Detect which cell encompasses the target text, then output its (X, Y) center coordinate. 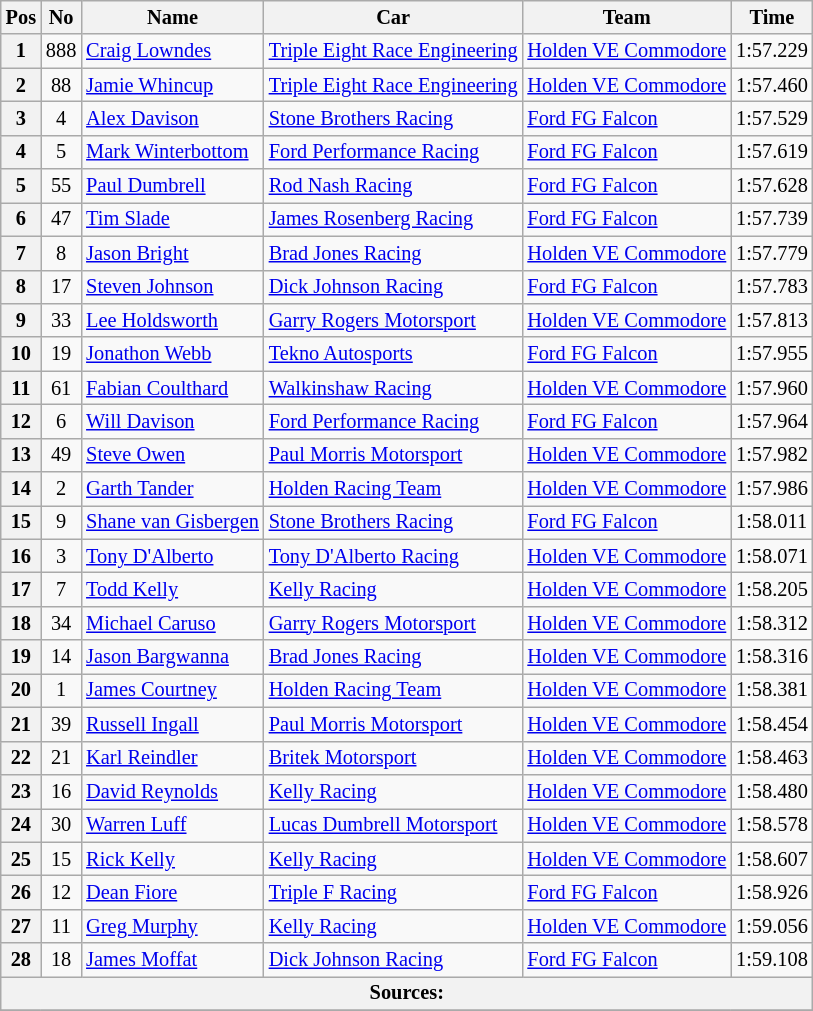
Shane van Gisbergen (172, 522)
James Moffat (172, 960)
47 (61, 219)
23 (21, 791)
James Courtney (172, 690)
Michael Caruso (172, 623)
Greg Murphy (172, 926)
1:58.454 (772, 724)
88 (61, 85)
1:58.011 (772, 522)
Warren Luff (172, 825)
1:59.108 (772, 960)
Tony D'Alberto (172, 556)
39 (61, 724)
Tim Slade (172, 219)
55 (61, 186)
1:57.739 (772, 219)
1:57.986 (772, 489)
1:57.960 (772, 388)
34 (61, 623)
13 (21, 455)
61 (61, 388)
1:57.982 (772, 455)
20 (21, 690)
Time (772, 17)
1:57.955 (772, 354)
Craig Lowndes (172, 51)
Tony D'Alberto Racing (394, 556)
1:58.578 (772, 825)
Name (172, 17)
Pos (21, 17)
1:58.480 (772, 791)
Jonathon Webb (172, 354)
10 (21, 354)
1:57.229 (772, 51)
1:57.964 (772, 421)
1:58.463 (772, 758)
1:58.607 (772, 859)
28 (21, 960)
Dean Fiore (172, 892)
22 (21, 758)
1:57.529 (772, 118)
Lee Holdsworth (172, 320)
Jamie Whincup (172, 85)
James Rosenberg Racing (394, 219)
1:58.316 (772, 657)
Walkinshaw Racing (394, 388)
Mark Winterbottom (172, 152)
26 (21, 892)
Will Davison (172, 421)
Paul Dumbrell (172, 186)
David Reynolds (172, 791)
1:57.783 (772, 287)
1:57.813 (772, 320)
Todd Kelly (172, 589)
1:59.056 (772, 926)
Steve Owen (172, 455)
1:57.628 (772, 186)
888 (61, 51)
49 (61, 455)
1:58.205 (772, 589)
Triple F Racing (394, 892)
24 (21, 825)
Britek Motorsport (394, 758)
1:57.619 (772, 152)
No (61, 17)
33 (61, 320)
27 (21, 926)
1:58.312 (772, 623)
25 (21, 859)
Karl Reindler (172, 758)
1:58.381 (772, 690)
1:58.071 (772, 556)
Alex Davison (172, 118)
Fabian Coulthard (172, 388)
Garth Tander (172, 489)
Lucas Dumbrell Motorsport (394, 825)
Car (394, 17)
1:57.460 (772, 85)
1:58.926 (772, 892)
Sources: (407, 993)
Russell Ingall (172, 724)
Rod Nash Racing (394, 186)
Team (626, 17)
Tekno Autosports (394, 354)
Steven Johnson (172, 287)
Rick Kelly (172, 859)
1:57.779 (772, 253)
30 (61, 825)
Jason Bargwanna (172, 657)
Jason Bright (172, 253)
